Search for the cell housing the specified text and yield its [x, y] center coordinate. 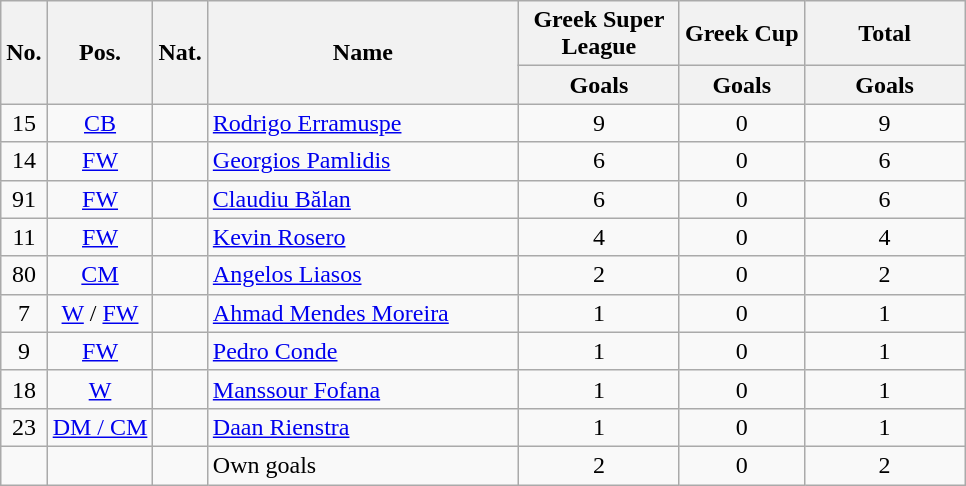
7 [24, 313]
Pos. [100, 52]
CM [100, 275]
91 [24, 199]
Kevin Rosero [362, 237]
CB [100, 123]
Daan Rienstra [362, 427]
Own goals [362, 465]
11 [24, 237]
DM / CM [100, 427]
Total [884, 34]
Name [362, 52]
W [100, 389]
Nat. [180, 52]
80 [24, 275]
Manssour Fofana [362, 389]
Pedro Conde [362, 351]
Claudiu Bălan [362, 199]
15 [24, 123]
Angelos Liasos [362, 275]
Georgios Pamlidis [362, 161]
Greek Super League [598, 34]
No. [24, 52]
14 [24, 161]
Rodrigo Erramuspe [362, 123]
Ahmad Mendes Moreira [362, 313]
18 [24, 389]
Greek Cup [742, 34]
23 [24, 427]
W / FW [100, 313]
